Search for the cell housing the specified text and yield its [X, Y] center coordinate. 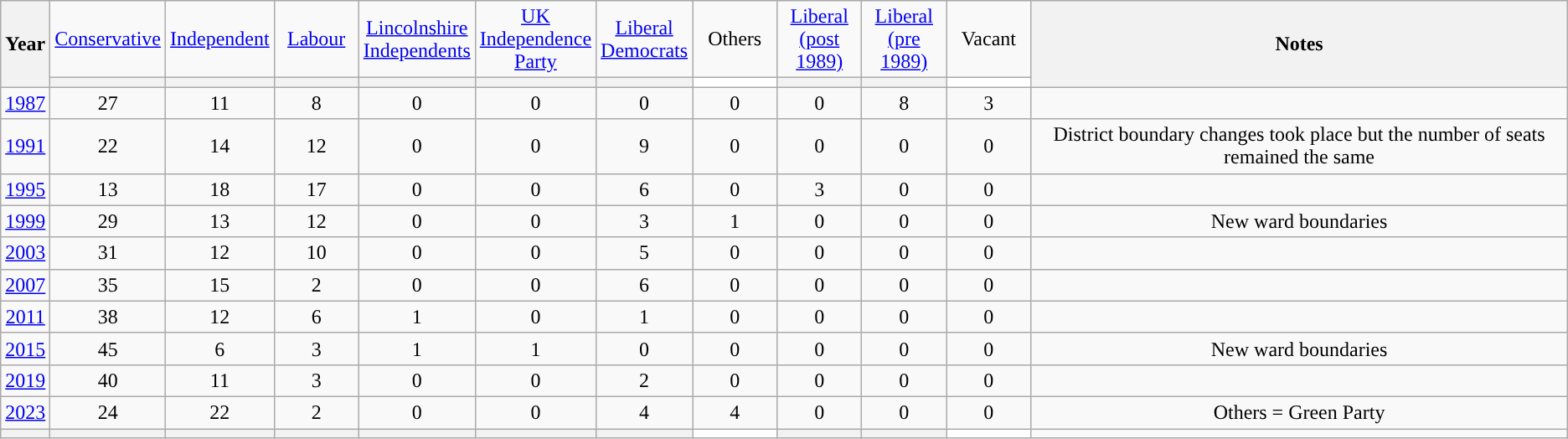
1995 [25, 189]
2015 [25, 349]
Independent [220, 39]
5 [645, 253]
27 [108, 103]
UK Independence Party [535, 39]
24 [108, 412]
14 [220, 146]
Liberal (post 1989) [819, 39]
Year [25, 44]
31 [108, 253]
2023 [25, 412]
Labour [317, 39]
10 [317, 253]
2003 [25, 253]
35 [108, 285]
1991 [25, 146]
2011 [25, 317]
Conservative [108, 39]
2007 [25, 285]
Notes [1299, 44]
1987 [25, 103]
15 [220, 285]
17 [317, 189]
Liberal (pre 1989) [905, 39]
Others [735, 39]
District boundary changes took place but the number of seats remained the same [1299, 146]
1999 [25, 221]
Liberal Democrats [645, 39]
40 [108, 380]
45 [108, 349]
2019 [25, 380]
Others = Green Party [1299, 412]
18 [220, 189]
9 [645, 146]
Vacant [988, 39]
Lincolnshire Independents [417, 39]
29 [108, 221]
38 [108, 317]
